Detect which cell encompasses the target text, then output its (x, y) center coordinate. 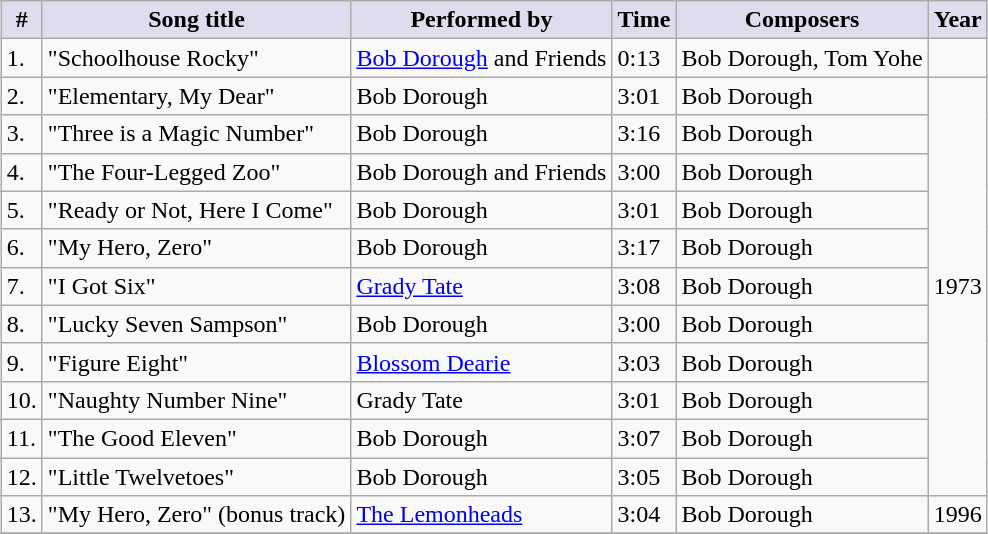
Blossom Dearie (482, 362)
12. (22, 477)
13. (22, 515)
3:17 (644, 248)
"The Four-Legged Zoo" (196, 172)
"Ready or Not, Here I Come" (196, 210)
1973 (958, 286)
"Little Twelvetoes" (196, 477)
1. (22, 58)
7. (22, 286)
"Lucky Seven Sampson" (196, 324)
3. (22, 134)
0:13 (644, 58)
1996 (958, 515)
"The Good Eleven" (196, 438)
Year (958, 20)
3:03 (644, 362)
4. (22, 172)
Performed by (482, 20)
3:16 (644, 134)
3:07 (644, 438)
3:05 (644, 477)
Song title (196, 20)
3:04 (644, 515)
"I Got Six" (196, 286)
3:08 (644, 286)
2. (22, 96)
"My Hero, Zero" (bonus track) (196, 515)
"Three is a Magic Number" (196, 134)
Composers (802, 20)
9. (22, 362)
8. (22, 324)
"Naughty Number Nine" (196, 400)
# (22, 20)
6. (22, 248)
5. (22, 210)
11. (22, 438)
"Figure Eight" (196, 362)
Time (644, 20)
The Lemonheads (482, 515)
10. (22, 400)
Bob Dorough, Tom Yohe (802, 58)
"Elementary, My Dear" (196, 96)
"My Hero, Zero" (196, 248)
"Schoolhouse Rocky" (196, 58)
